Determine the (X, Y) coordinate at the center of the cell enclosing the given text.  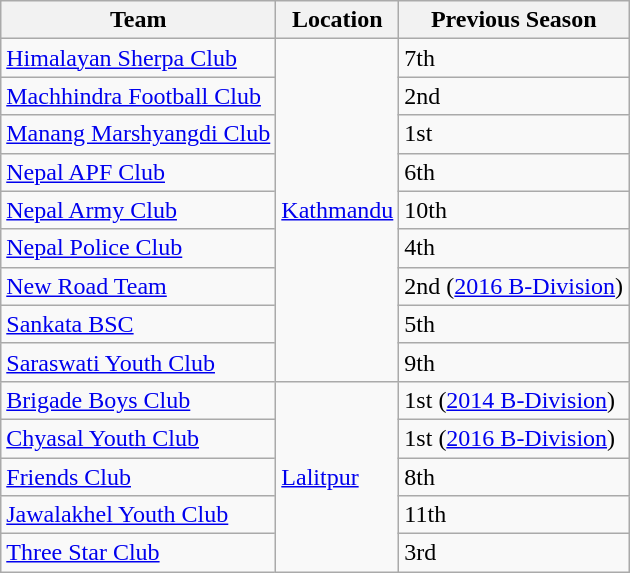
Lalitpur (338, 476)
Team (138, 20)
Himalayan Sherpa Club (138, 58)
Machhindra Football Club (138, 96)
Previous Season (514, 20)
3rd (514, 553)
6th (514, 172)
Nepal Army Club (138, 210)
Kathmandu (338, 210)
Nepal Police Club (138, 248)
10th (514, 210)
Nepal APF Club (138, 172)
1st (2016 B-Division) (514, 438)
Friends Club (138, 477)
Brigade Boys Club (138, 400)
5th (514, 324)
11th (514, 515)
Location (338, 20)
New Road Team (138, 286)
4th (514, 248)
Sankata BSC (138, 324)
7th (514, 58)
9th (514, 362)
Saraswati Youth Club (138, 362)
8th (514, 477)
Chyasal Youth Club (138, 438)
Jawalakhel Youth Club (138, 515)
Three Star Club (138, 553)
2nd (514, 96)
2nd (2016 B-Division) (514, 286)
Manang Marshyangdi Club (138, 134)
1st (2014 B-Division) (514, 400)
1st (514, 134)
